Detect which cell encompasses the target text, then output its (x, y) center coordinate. 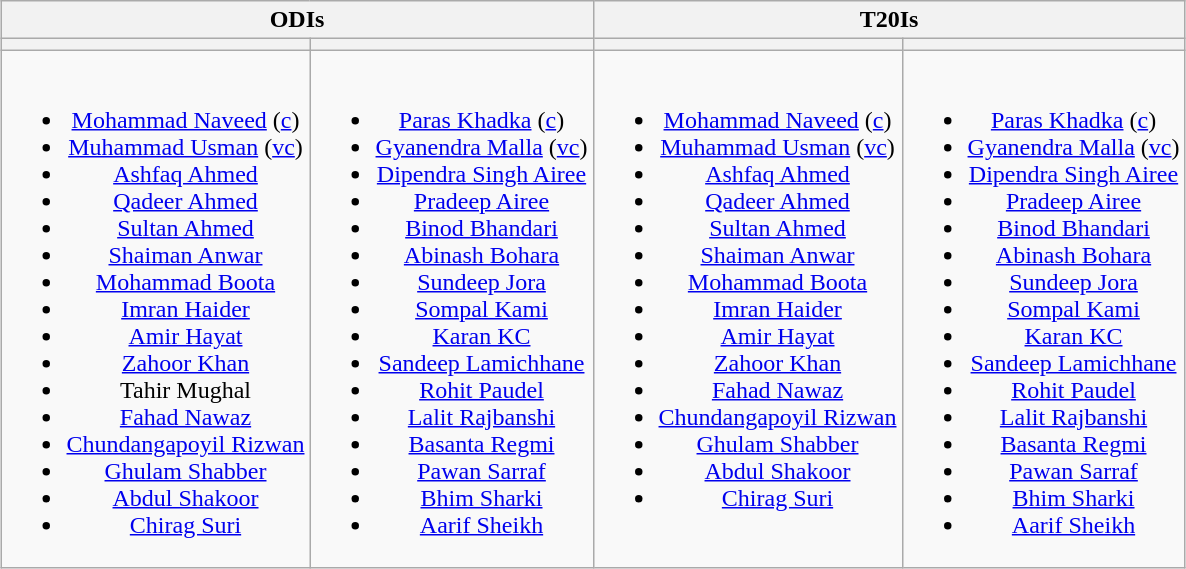
T20Is (889, 20)
ODIs (297, 20)
